Detect which cell encompasses the target text, then output its (x, y) center coordinate. 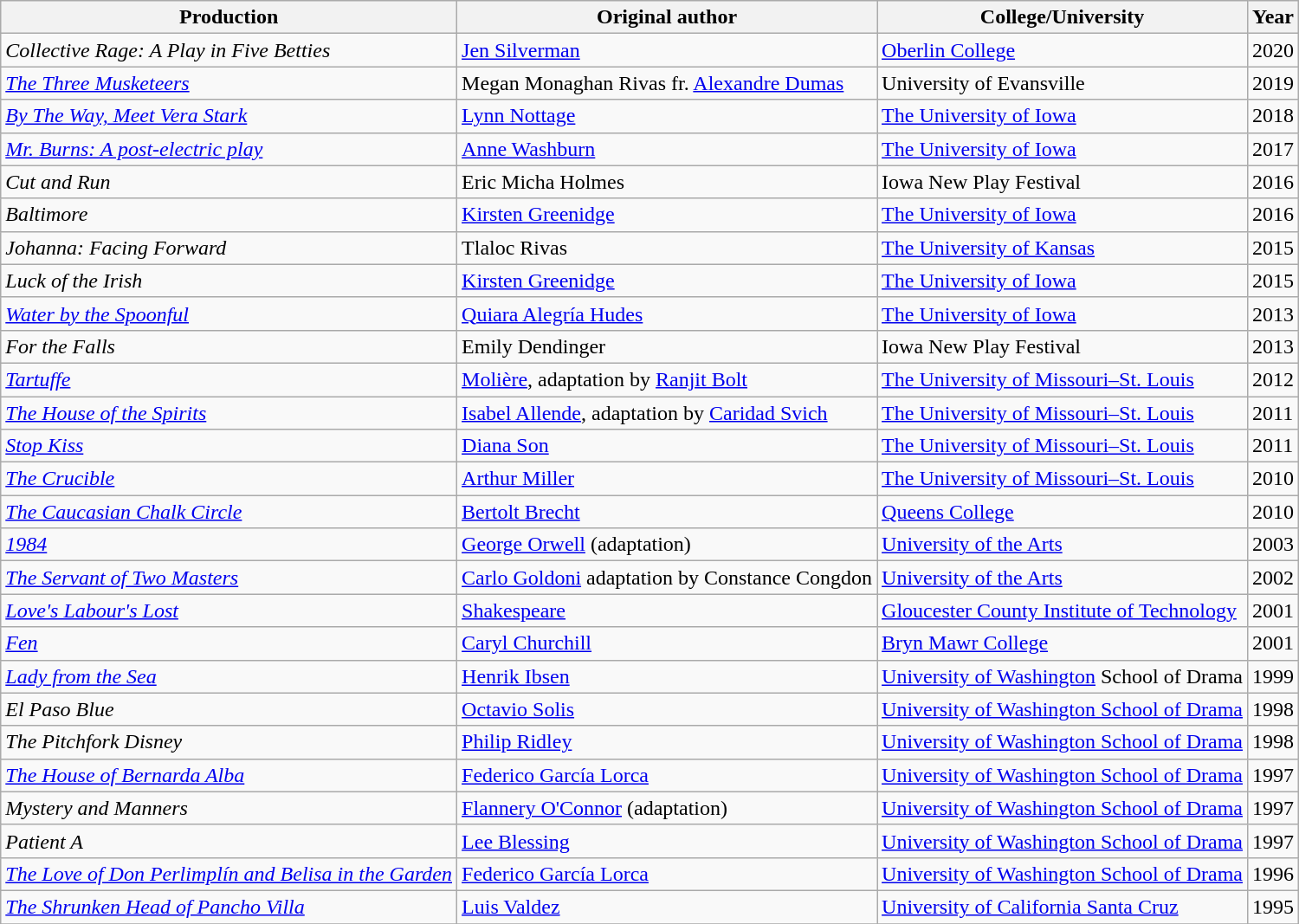
For the Falls (229, 346)
University of Evansville (1063, 83)
Stop Kiss (229, 446)
The Love of Don Perlimplín and Belisa in the Garden (229, 874)
Mystery and Manners (229, 808)
Molière, adaptation by Ranjit Bolt (667, 379)
The Crucible (229, 479)
2020 (1273, 50)
Philip Ridley (667, 742)
The Pitchfork Disney (229, 742)
El Paso Blue (229, 709)
Caryl Churchill (667, 643)
2002 (1273, 578)
Gloucester County Institute of Technology (1063, 611)
Octavio Solis (667, 709)
The Shrunken Head of Pancho Villa (229, 907)
Fen (229, 643)
The Caucasian Chalk Circle (229, 512)
Year (1273, 17)
2018 (1273, 116)
2019 (1273, 83)
Arthur Miller (667, 479)
Isabel Allende, adaptation by Caridad Svich (667, 413)
Cut and Run (229, 182)
The Three Musketeers (229, 83)
2017 (1273, 149)
Henrik Ibsen (667, 676)
Carlo Goldoni adaptation by Constance Congdon (667, 578)
Eric Micha Holmes (667, 182)
1996 (1273, 874)
The Servant of Two Masters (229, 578)
The House of the Spirits (229, 413)
College/University (1063, 17)
Luis Valdez (667, 907)
The House of Bernarda Alba (229, 775)
1995 (1273, 907)
Original author (667, 17)
Oberlin College (1063, 50)
Collective Rage: A Play in Five Betties (229, 50)
Emily Dendinger (667, 346)
Quiara Alegría Hudes (667, 313)
By The Way, Meet Vera Stark (229, 116)
Diana Son (667, 446)
Mr. Burns: A post-electric play (229, 149)
The University of Kansas (1063, 248)
Love's Labour's Lost (229, 611)
University of California Santa Cruz (1063, 907)
George Orwell (adaptation) (667, 545)
1999 (1273, 676)
Tlaloc Rivas (667, 248)
Shakespeare (667, 611)
Tartuffe (229, 379)
Baltimore (229, 215)
Bryn Mawr College (1063, 643)
Patient A (229, 841)
Flannery O'Connor (adaptation) (667, 808)
Lynn Nottage (667, 116)
Lee Blessing (667, 841)
Bertolt Brecht (667, 512)
Megan Monaghan Rivas fr. Alexandre Dumas (667, 83)
Lady from the Sea (229, 676)
Luck of the Irish (229, 281)
2012 (1273, 379)
Queens College (1063, 512)
2003 (1273, 545)
Johanna: Facing Forward (229, 248)
Production (229, 17)
1984 (229, 545)
Anne Washburn (667, 149)
Water by the Spoonful (229, 313)
Jen Silverman (667, 50)
